Identify which cell holds the provided text, then report its [x, y] central coordinate. 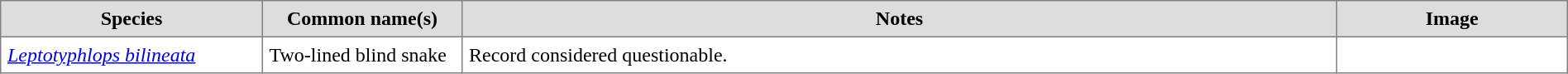
Species [131, 19]
Common name(s) [362, 19]
Two-lined blind snake [362, 55]
Notes [900, 19]
Image [1452, 19]
Leptotyphlops bilineata [131, 55]
Record considered questionable. [900, 55]
